Detect which cell encompasses the target text, then output its [X, Y] center coordinate. 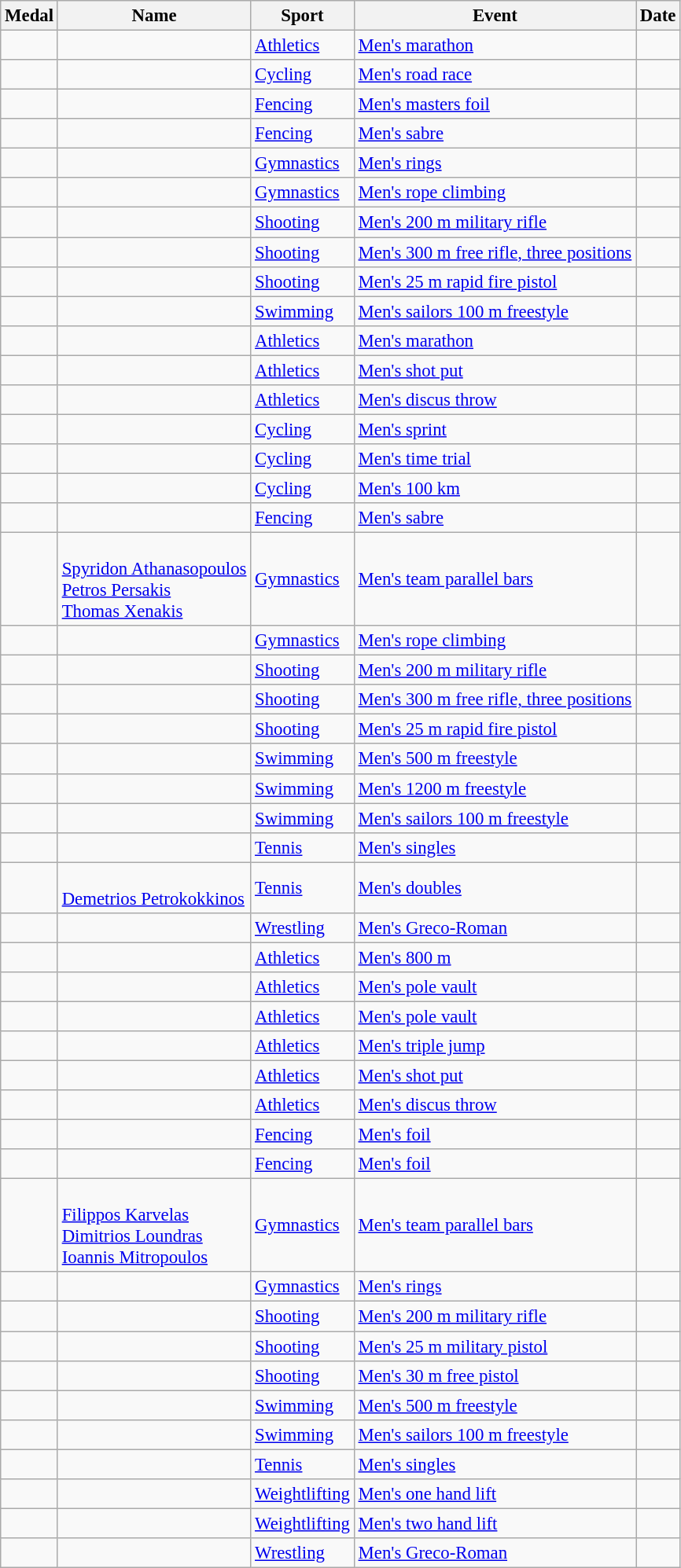
Spyridon AthanasopoulosPetros PersakisThomas Xenakis [154, 580]
Men's doubles [495, 888]
Men's 1200 m freestyle [495, 788]
Men's one hand lift [495, 1494]
Men's triple jump [495, 1046]
Men's road race [495, 75]
Name [154, 16]
Men's 25 m military pistol [495, 1346]
Men's 30 m free pistol [495, 1375]
Men's 800 m [495, 957]
Sport [303, 16]
Date [657, 16]
Men's sprint [495, 429]
Men's 100 km [495, 488]
Men's two hand lift [495, 1523]
Demetrios Petrokokkinos [154, 888]
Men's masters foil [495, 105]
Men's time trial [495, 459]
Event [495, 16]
Filippos KarvelasDimitrios LoundrasIoannis Mitropoulos [154, 1226]
Medal [30, 16]
